For the text-containing cell, return its midpoint in (x, y) coordinate format. 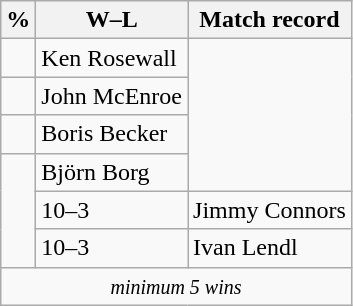
W–L (112, 20)
% (18, 20)
Jimmy Connors (270, 210)
John McEnroe (112, 96)
Björn Borg (112, 172)
Ken Rosewall (112, 58)
Ivan Lendl (270, 248)
minimum 5 wins (176, 286)
Match record (270, 20)
Boris Becker (112, 134)
